Return the (x, y) coordinate for the center point of the cell that contains the specified text.  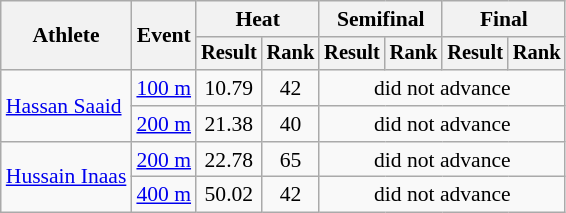
10.79 (229, 88)
Heat (258, 19)
400 m (164, 195)
100 m (164, 88)
40 (291, 124)
Hassan Saaid (66, 106)
21.38 (229, 124)
Hussain Inaas (66, 178)
50.02 (229, 195)
Final (504, 19)
Semifinal (380, 19)
65 (291, 160)
22.78 (229, 160)
Event (164, 36)
Athlete (66, 36)
